Capture the cell that displays the provided text and extract its (x, y) central coordinate. 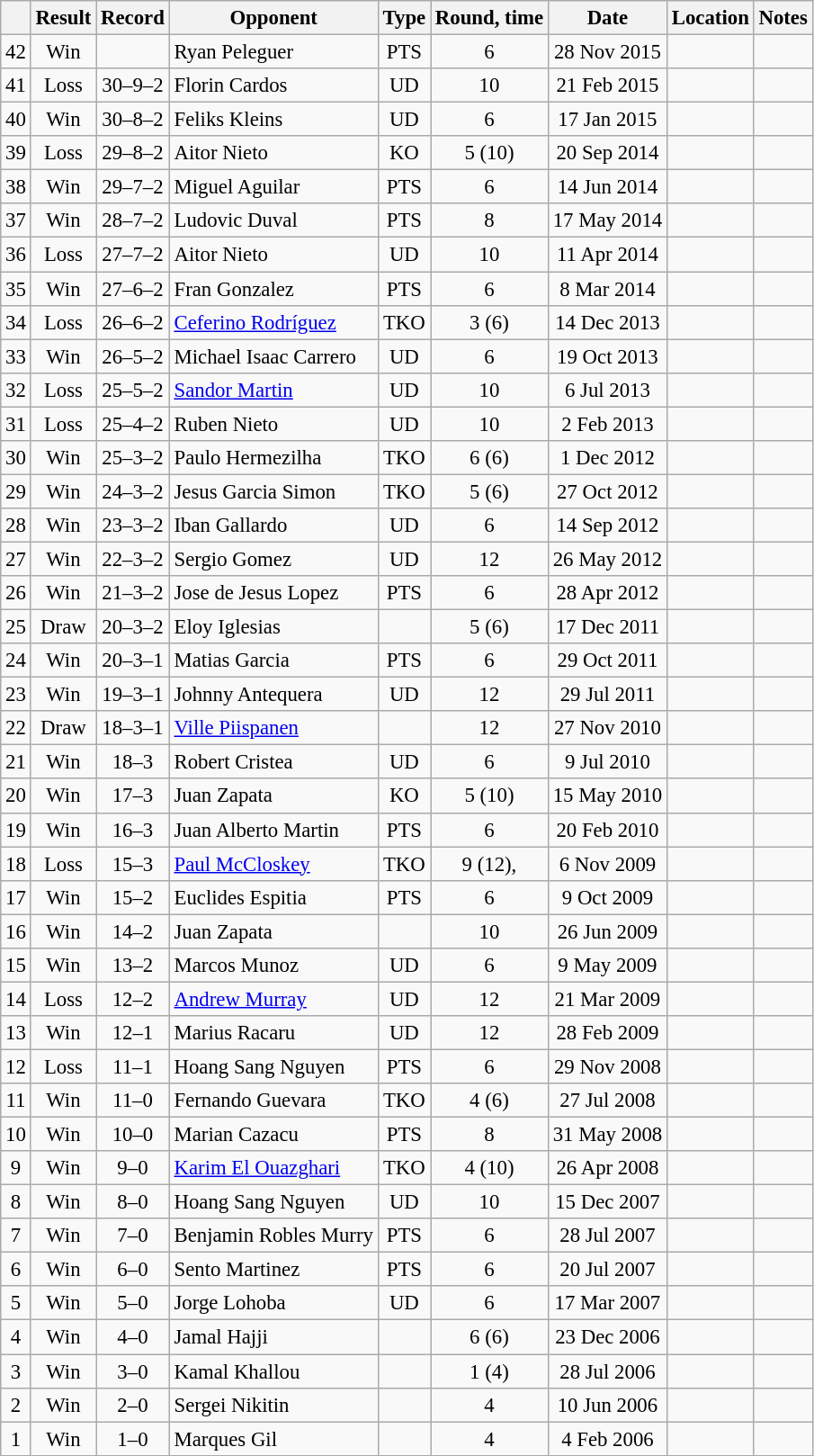
33 (16, 356)
Ville Piispanen (273, 728)
20 Jul 2007 (607, 1270)
Eloy Iglesias (273, 627)
24 (16, 661)
13 (16, 1033)
Robert Cristea (273, 762)
5 (16, 1304)
3 (16, 1371)
39 (16, 153)
Paul McCloskey (273, 864)
10 Jun 2006 (607, 1405)
27 (16, 559)
Sento Martinez (273, 1270)
28 Apr 2012 (607, 593)
28 Jul 2006 (607, 1371)
9–0 (133, 1168)
13–2 (133, 966)
18–3–1 (133, 728)
Iban Gallardo (273, 526)
Jamal Hajji (273, 1337)
1 (4) (489, 1371)
26 Jun 2009 (607, 931)
30–8–2 (133, 120)
30 (16, 458)
28 Jul 2007 (607, 1236)
20 Feb 2010 (607, 830)
28 Nov 2015 (607, 52)
Karim El Ouazghari (273, 1168)
31 (16, 424)
4 (10) (489, 1168)
26 (16, 593)
21 (16, 762)
29 Oct 2011 (607, 661)
20 (16, 796)
14 Sep 2012 (607, 526)
21 Mar 2009 (607, 999)
9 (16, 1168)
37 (16, 220)
15 (16, 966)
Opponent (273, 18)
17 Jan 2015 (607, 120)
Marcos Munoz (273, 966)
3 (6) (489, 322)
25–3–2 (133, 458)
6 Jul 2013 (607, 390)
14 (16, 999)
24–3–2 (133, 491)
26–5–2 (133, 356)
42 (16, 52)
Ludovic Duval (273, 220)
11–1 (133, 1066)
29–7–2 (133, 187)
4 (6) (489, 1101)
23 (16, 695)
29 Nov 2008 (607, 1066)
7–0 (133, 1236)
Kamal Khallou (273, 1371)
11 (16, 1101)
26 Apr 2008 (607, 1168)
15–2 (133, 897)
26 May 2012 (607, 559)
21 Feb 2015 (607, 85)
18 (16, 864)
Location (711, 18)
27 Jul 2008 (607, 1101)
18–3 (133, 762)
17 May 2014 (607, 220)
40 (16, 120)
3–0 (133, 1371)
Euclides Espitia (273, 897)
10–0 (133, 1135)
Fernando Guevara (273, 1101)
4–0 (133, 1337)
Round, time (489, 18)
17–3 (133, 796)
28 (16, 526)
Marian Cazacu (273, 1135)
15 May 2010 (607, 796)
21–3–2 (133, 593)
Jorge Lohoba (273, 1304)
28–7–2 (133, 220)
27–7–2 (133, 255)
29–8–2 (133, 153)
27 Nov 2010 (607, 728)
Type (404, 18)
11–0 (133, 1101)
1–0 (133, 1439)
5–0 (133, 1304)
29 Jul 2011 (607, 695)
16–3 (133, 830)
1 Dec 2012 (607, 458)
25–4–2 (133, 424)
11 Apr 2014 (607, 255)
14 Dec 2013 (607, 322)
Ceferino Rodríguez (273, 322)
Jesus Garcia Simon (273, 491)
2 (16, 1405)
9 Jul 2010 (607, 762)
6–0 (133, 1270)
9 (12), (489, 864)
20–3–2 (133, 627)
22–3–2 (133, 559)
20 Sep 2014 (607, 153)
19 (16, 830)
9 Oct 2009 (607, 897)
6 Nov 2009 (607, 864)
20–3–1 (133, 661)
34 (16, 322)
26–6–2 (133, 322)
29 (16, 491)
36 (16, 255)
14 Jun 2014 (607, 187)
9 May 2009 (607, 966)
41 (16, 85)
7 (16, 1236)
Florin Cardos (273, 85)
1 (16, 1439)
14–2 (133, 931)
Marques Gil (273, 1439)
17 Mar 2007 (607, 1304)
2–0 (133, 1405)
17 (16, 897)
8 Mar 2014 (607, 289)
Feliks Kleins (273, 120)
35 (16, 289)
2 Feb 2013 (607, 424)
Sergei Nikitin (273, 1405)
8–0 (133, 1202)
Record (133, 18)
12–1 (133, 1033)
Ryan Peleguer (273, 52)
25 (16, 627)
4 Feb 2006 (607, 1439)
19–3–1 (133, 695)
17 Dec 2011 (607, 627)
15 Dec 2007 (607, 1202)
25–5–2 (133, 390)
27–6–2 (133, 289)
Andrew Murray (273, 999)
30–9–2 (133, 85)
32 (16, 390)
Result (63, 18)
31 May 2008 (607, 1135)
Fran Gonzalez (273, 289)
Jose de Jesus Lopez (273, 593)
27 Oct 2012 (607, 491)
Paulo Hermezilha (273, 458)
Juan Alberto Martin (273, 830)
38 (16, 187)
Date (607, 18)
Michael Isaac Carrero (273, 356)
Benjamin Robles Murry (273, 1236)
Matias Garcia (273, 661)
Johnny Antequera (273, 695)
23 Dec 2006 (607, 1337)
28 Feb 2009 (607, 1033)
19 Oct 2013 (607, 356)
15–3 (133, 864)
22 (16, 728)
Sergio Gomez (273, 559)
Miguel Aguilar (273, 187)
Ruben Nieto (273, 424)
16 (16, 931)
Marius Racaru (273, 1033)
Sandor Martin (273, 390)
23–3–2 (133, 526)
12–2 (133, 999)
Notes (783, 18)
